Return (x, y) of the center of cell containing provided text 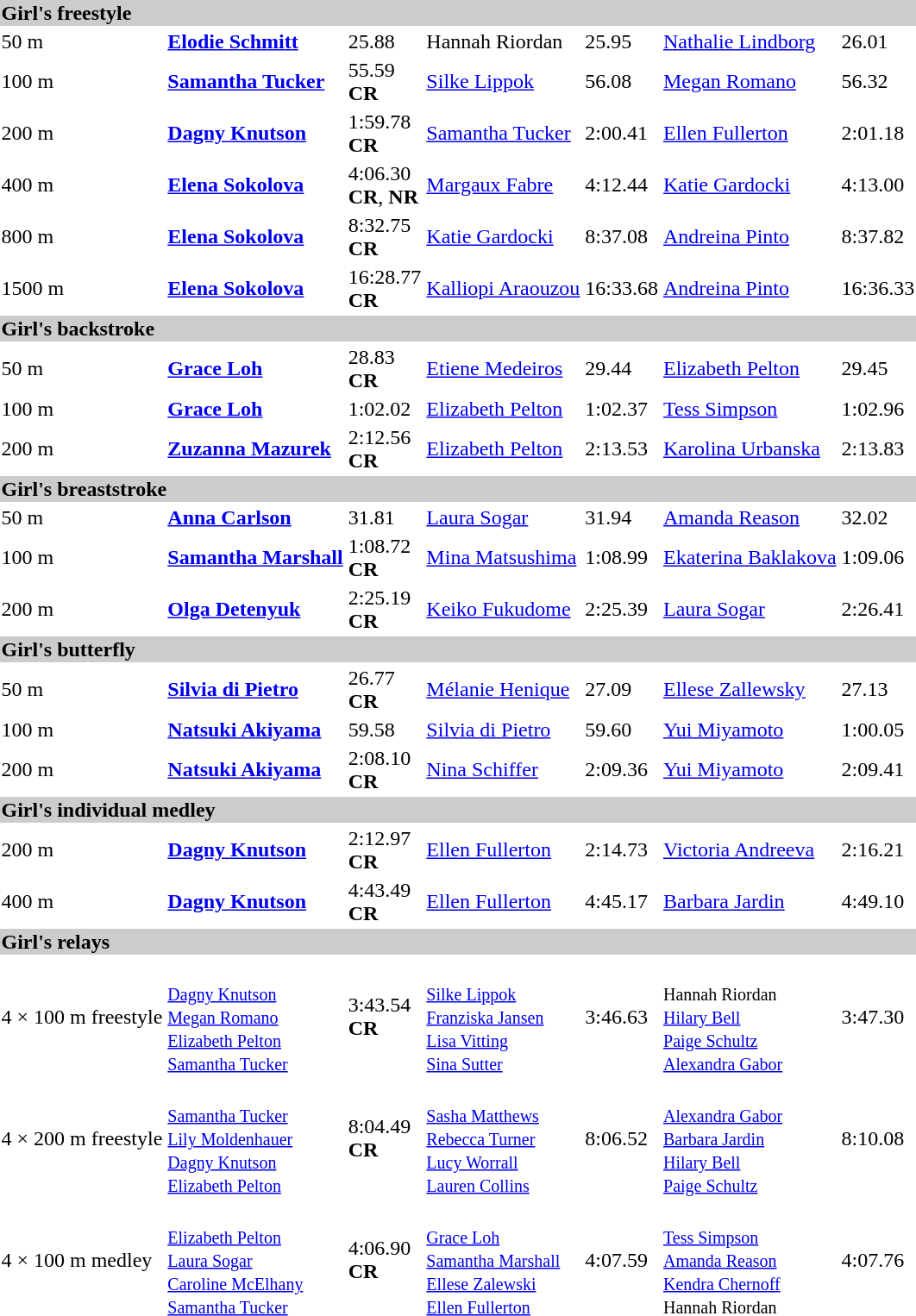
1:00.05 (878, 730)
16:33.68 (622, 288)
31.94 (622, 517)
Megan Romano (750, 81)
25.95 (622, 41)
Girl's backstroke (458, 329)
2:25.39 (622, 609)
2:08.10CR (385, 769)
8:32.75CR (385, 236)
Barbara Jardin (750, 902)
Tess Simpson (750, 409)
Olga Detenyuk (255, 609)
Girl's butterfly (458, 649)
1:02.02 (385, 409)
Margaux Fabre (504, 185)
8:37.08 (622, 236)
59.60 (622, 730)
Girl's individual medley (458, 810)
8:06.52 (622, 1138)
3:43.54CR (385, 1017)
4:06.30CR, NR (385, 185)
Samantha TuckerLily MoldenhauerDagny KnutsonElizabeth Pelton (255, 1138)
26.77CR (385, 690)
59.58 (385, 730)
2:14.73 (622, 850)
2:12.56CR (385, 448)
Elodie Schmitt (255, 41)
Alexandra GaborBarbara JardinHilary BellPaige Schultz (750, 1138)
4:45.17 (622, 902)
16:28.77CR (385, 288)
Dagny KnutsonMegan RomanoElizabeth PeltonSamantha Tucker (255, 1017)
Keiko Fukudome (504, 609)
16:36.33 (878, 288)
2:12.97CR (385, 850)
1:02.96 (878, 409)
28.83CR (385, 369)
2:26.41 (878, 609)
Ellese Zallewsky (750, 690)
Nathalie Lindborg (750, 41)
Mina Matsushima (504, 557)
Amanda Reason (750, 517)
4:12.44 (622, 185)
Victoria Andreeva (750, 850)
2:13.83 (878, 448)
32.02 (878, 517)
1500 m (82, 288)
800 m (82, 236)
Silke Lippok (504, 81)
2:00.41 (622, 133)
Mélanie Henique (504, 690)
2:01.18 (878, 133)
2:16.21 (878, 850)
1:59.78CR (385, 133)
4 × 100 m freestyle (82, 1017)
Nina Schiffer (504, 769)
4:13.00 (878, 185)
26.01 (878, 41)
25.88 (385, 41)
Sasha MatthewsRebecca TurnerLucy WorrallLauren Collins (504, 1138)
4:43.49CR (385, 902)
27.13 (878, 690)
29.45 (878, 369)
8:10.08 (878, 1138)
Zuzanna Mazurek (255, 448)
56.32 (878, 81)
Hannah Riordan (504, 41)
27.09 (622, 690)
31.81 (385, 517)
3:46.63 (622, 1017)
4:49.10 (878, 902)
Hannah RiordanHilary BellPaige SchultzAlexandra Gabor (750, 1017)
29.44 (622, 369)
Silke LippokFranziska JansenLisa VittingSina Sutter (504, 1017)
1:02.37 (622, 409)
Samantha Marshall (255, 557)
56.08 (622, 81)
2:09.36 (622, 769)
Ekaterina Baklakova (750, 557)
1:08.99 (622, 557)
1:09.06 (878, 557)
Girl's freestyle (458, 13)
1:08.72CR (385, 557)
2:25.19CR (385, 609)
8:04.49CR (385, 1138)
4 × 200 m freestyle (82, 1138)
Karolina Urbanska (750, 448)
3:47.30 (878, 1017)
Girl's breaststroke (458, 489)
Kalliopi Araouzou (504, 288)
2:13.53 (622, 448)
55.59CR (385, 81)
Etiene Medeiros (504, 369)
Anna Carlson (255, 517)
2:09.41 (878, 769)
8:37.82 (878, 236)
Girl's relays (458, 942)
